For the text-containing cell, return its midpoint in (x, y) coordinate format. 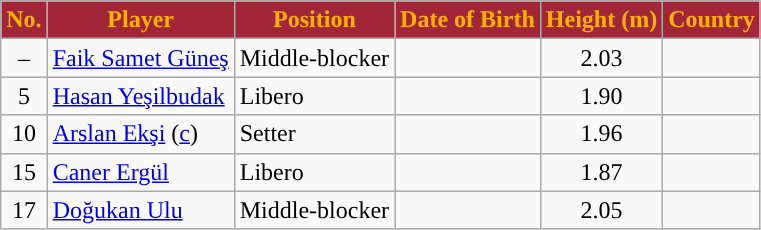
Player (140, 20)
Faik Samet Güneş (140, 58)
1.87 (601, 172)
1.96 (601, 134)
Doğukan Ulu (140, 210)
Caner Ergül (140, 172)
17 (24, 210)
No. (24, 20)
– (24, 58)
2.03 (601, 58)
10 (24, 134)
2.05 (601, 210)
5 (24, 96)
Country (712, 20)
Date of Birth (468, 20)
Height (m) (601, 20)
Setter (314, 134)
Position (314, 20)
1.90 (601, 96)
Arslan Ekşi (c) (140, 134)
Hasan Yeşilbudak (140, 96)
15 (24, 172)
